From the cell containing the given text, extract its center point as (X, Y) coordinate. 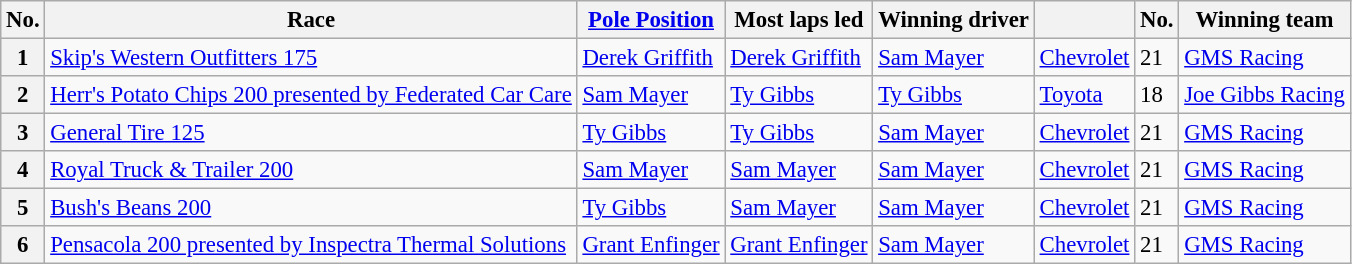
1 (23, 58)
Pensacola 200 presented by Inspectra Thermal Solutions (311, 245)
6 (23, 245)
Herr's Potato Chips 200 presented by Federated Car Care (311, 95)
5 (23, 208)
Joe Gibbs Racing (1264, 95)
2 (23, 95)
18 (1157, 95)
Most laps led (799, 20)
Pole Position (651, 20)
Winning team (1264, 20)
3 (23, 133)
Royal Truck & Trailer 200 (311, 170)
General Tire 125 (311, 133)
Skip's Western Outfitters 175 (311, 58)
Race (311, 20)
Bush's Beans 200 (311, 208)
Toyota (1084, 95)
4 (23, 170)
Winning driver (954, 20)
